From the cell containing the given text, extract its center point as (x, y) coordinate. 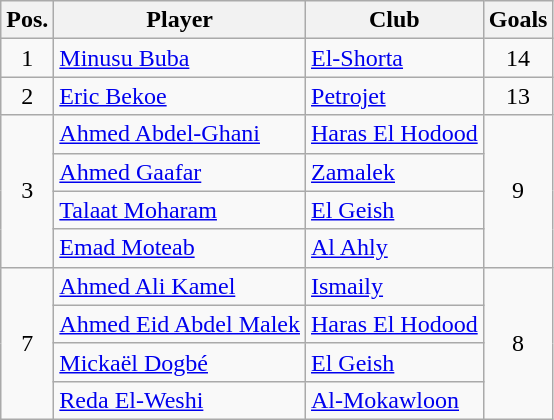
8 (518, 343)
Ahmed Ali Kamel (180, 286)
3 (28, 191)
Zamalek (395, 172)
Player (180, 20)
Ismaily (395, 286)
Pos. (28, 20)
Emad Moteab (180, 248)
Club (395, 20)
7 (28, 343)
Ahmed Abdel-Ghani (180, 134)
14 (518, 58)
2 (28, 96)
Eric Bekoe (180, 96)
Petrojet (395, 96)
Minusu Buba (180, 58)
El-Shorta (395, 58)
Ahmed Eid Abdel Malek (180, 324)
Al-Mokawloon (395, 400)
9 (518, 191)
Al Ahly (395, 248)
Mickaël Dogbé (180, 362)
Goals (518, 20)
13 (518, 96)
Reda El-Weshi (180, 400)
1 (28, 58)
Talaat Moharam (180, 210)
Ahmed Gaafar (180, 172)
